Provide the [x, y] coordinate of the cell's center where the given text is located.  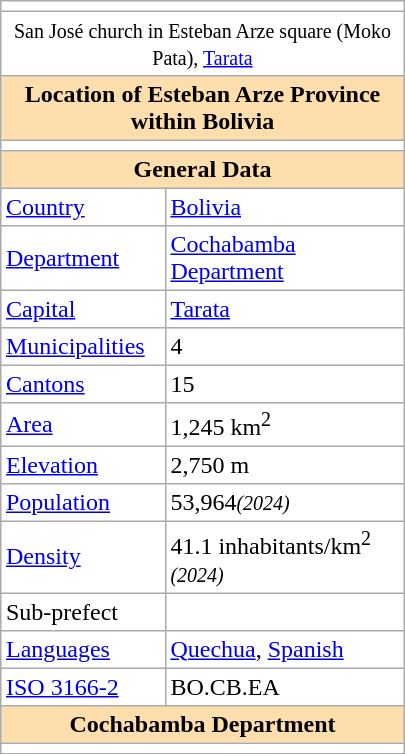
ISO 3166-2 [83, 687]
Tarata [284, 309]
Population [83, 503]
Quechua, Spanish [284, 649]
General Data [203, 170]
Density [83, 558]
BO.CB.EA [284, 687]
1,245 km2 [284, 425]
Languages [83, 649]
Sub-prefect [83, 612]
Capital [83, 309]
Cantons [83, 384]
Country [83, 207]
Department [83, 258]
2,750 m [284, 466]
4 [284, 347]
41.1 inhabitants/km2 (2024) [284, 558]
Municipalities [83, 347]
15 [284, 384]
53,964(2024) [284, 503]
Area [83, 425]
San José church in Esteban Arze square (Moko Pata), Tarata [203, 43]
Elevation [83, 466]
Location of Esteban Arze Province within Bolivia [203, 108]
Bolivia [284, 207]
